Provide the (x, y) coordinate of the cell's center where the given text is located.  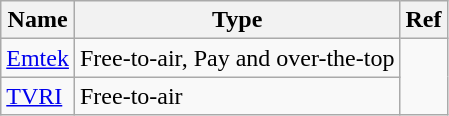
Free-to-air (237, 96)
Name (38, 20)
Type (237, 20)
Free-to-air, Pay and over-the-top (237, 58)
Ref (424, 20)
TVRI (38, 96)
Emtek (38, 58)
